Find where the given text appears and provide that cell's center as [X, Y] coordinate. 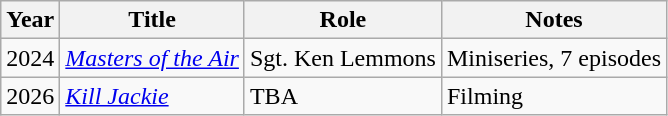
Kill Jackie [152, 96]
TBA [342, 96]
Notes [554, 20]
Miniseries, 7 episodes [554, 58]
Role [342, 20]
Title [152, 20]
Masters of the Air [152, 58]
Filming [554, 96]
2024 [30, 58]
Sgt. Ken Lemmons [342, 58]
2026 [30, 96]
Year [30, 20]
